Find where the given text appears and provide that cell's center as [x, y] coordinate. 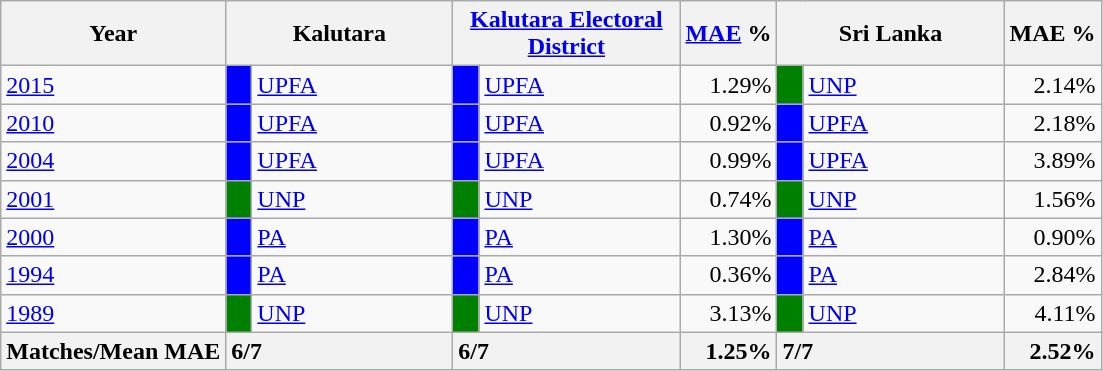
1.56% [1052, 199]
2001 [114, 199]
Sri Lanka [890, 34]
0.90% [1052, 237]
2.14% [1052, 85]
1.30% [728, 237]
1.29% [728, 85]
4.11% [1052, 313]
Year [114, 34]
2000 [114, 237]
2.84% [1052, 275]
1.25% [728, 351]
2015 [114, 85]
7/7 [890, 351]
0.92% [728, 123]
3.89% [1052, 161]
2010 [114, 123]
Matches/Mean MAE [114, 351]
0.99% [728, 161]
0.36% [728, 275]
2.52% [1052, 351]
3.13% [728, 313]
2004 [114, 161]
Kalutara [340, 34]
Kalutara Electoral District [566, 34]
1989 [114, 313]
2.18% [1052, 123]
0.74% [728, 199]
1994 [114, 275]
